Determine the (X, Y) coordinate at the center of the cell enclosing the given text.  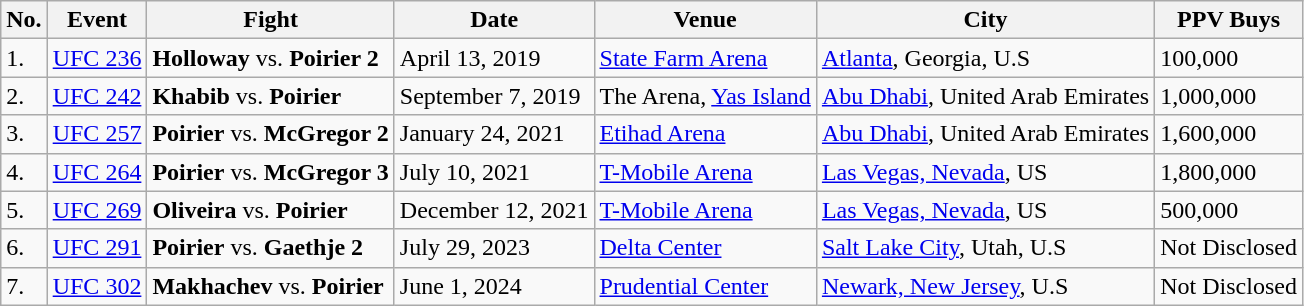
UFC 269 (97, 210)
Prudential Center (705, 286)
April 13, 2019 (494, 58)
Delta Center (705, 248)
Poirier vs. McGregor 3 (270, 172)
July 29, 2023 (494, 248)
Khabib vs. Poirier (270, 96)
7. (24, 286)
UFC 236 (97, 58)
The Arena, Yas Island (705, 96)
Oliveira vs. Poirier (270, 210)
UFC 242 (97, 96)
Event (97, 20)
Poirier vs. Gaethje 2 (270, 248)
Fight (270, 20)
Makhachev vs. Poirier (270, 286)
June 1, 2024 (494, 286)
6. (24, 248)
Date (494, 20)
500,000 (1229, 210)
Atlanta, Georgia, U.S (985, 58)
UFC 257 (97, 134)
Salt Lake City, Utah, U.S (985, 248)
Etihad Arena (705, 134)
1,000,000 (1229, 96)
100,000 (1229, 58)
1,800,000 (1229, 172)
Poirier vs. McGregor 2 (270, 134)
Holloway vs. Poirier 2 (270, 58)
PPV Buys (1229, 20)
2. (24, 96)
July 10, 2021 (494, 172)
1. (24, 58)
City (985, 20)
1,600,000 (1229, 134)
State Farm Arena (705, 58)
Newark, New Jersey, U.S (985, 286)
UFC 264 (97, 172)
UFC 291 (97, 248)
5. (24, 210)
December 12, 2021 (494, 210)
UFC 302 (97, 286)
4. (24, 172)
January 24, 2021 (494, 134)
September 7, 2019 (494, 96)
No. (24, 20)
Venue (705, 20)
3. (24, 134)
